Capture the cell that displays the provided text and extract its [X, Y] central coordinate. 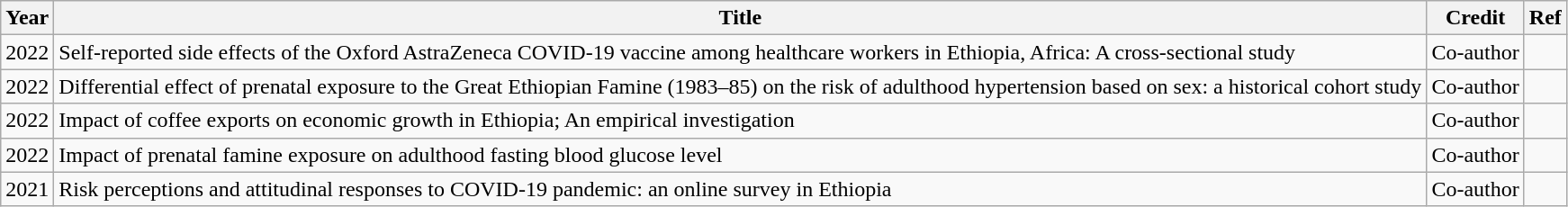
Risk perceptions and attitudinal responses to COVID-19 pandemic: an online survey in Ethiopia [740, 189]
Self-reported side effects of the Oxford AstraZeneca COVID-19 vaccine among healthcare workers in Ethiopia, Africa: A cross-sectional study [740, 52]
Year [27, 18]
Impact of prenatal famine exposure on adulthood fasting blood glucose level [740, 155]
Ref [1545, 18]
Title [740, 18]
Credit [1475, 18]
2021 [27, 189]
Impact of coffee exports on economic growth in Ethiopia; An empirical investigation [740, 121]
